Extract the [X, Y] coordinate from the center of the cell holding the provided text.  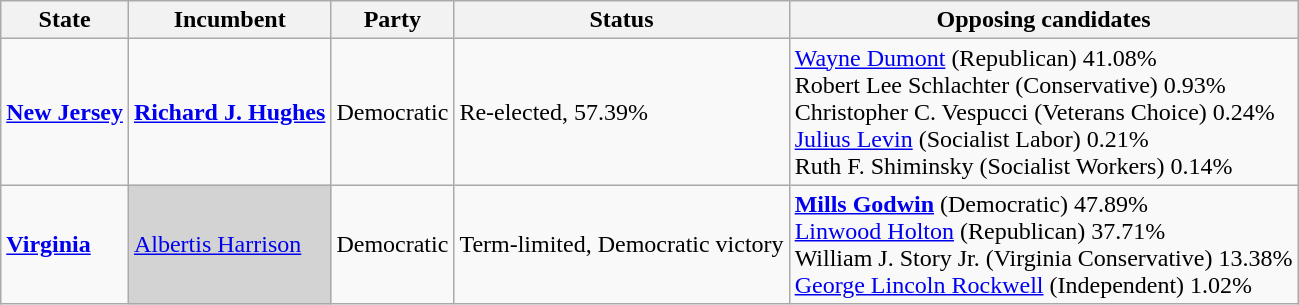
Status [622, 20]
Virginia [65, 244]
Re-elected, 57.39% [622, 112]
Opposing candidates [1044, 20]
Incumbent [229, 20]
State [65, 20]
Richard J. Hughes [229, 112]
Party [392, 20]
Albertis Harrison [229, 244]
Term-limited, Democratic victory [622, 244]
New Jersey [65, 112]
